Identify which cell holds the provided text, then report its [x, y] central coordinate. 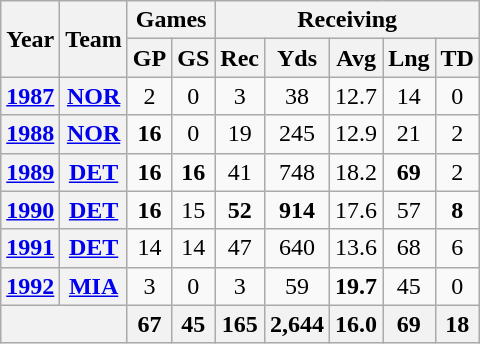
16.0 [356, 324]
640 [298, 248]
18 [457, 324]
12.9 [356, 134]
2,644 [298, 324]
1987 [30, 96]
59 [298, 286]
13.6 [356, 248]
12.7 [356, 96]
41 [240, 172]
57 [409, 210]
17.6 [356, 210]
15 [194, 210]
Yds [298, 58]
Rec [240, 58]
165 [240, 324]
Receiving [348, 20]
52 [240, 210]
914 [298, 210]
8 [457, 210]
MIA [94, 286]
Lng [409, 58]
Year [30, 39]
Avg [356, 58]
245 [298, 134]
19.7 [356, 286]
748 [298, 172]
21 [409, 134]
6 [457, 248]
18.2 [356, 172]
Team [94, 39]
68 [409, 248]
GS [194, 58]
47 [240, 248]
GP [149, 58]
38 [298, 96]
19 [240, 134]
1991 [30, 248]
TD [457, 58]
Games [170, 20]
1992 [30, 286]
1988 [30, 134]
1989 [30, 172]
1990 [30, 210]
67 [149, 324]
